Find where the given text appears and provide that cell's center as (x, y) coordinate. 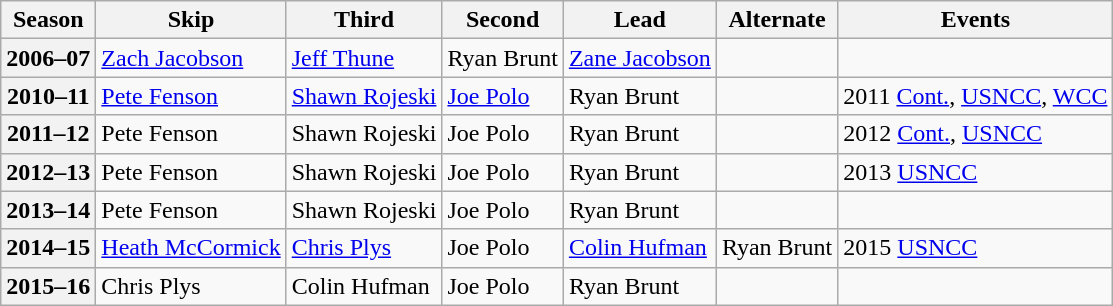
2012–13 (48, 172)
2010–11 (48, 96)
Second (502, 20)
2011 Cont., USNCC, WCC (976, 96)
Alternate (776, 20)
2015 USNCC (976, 248)
Heath McCormick (191, 248)
Zach Jacobson (191, 58)
2015–16 (48, 286)
2006–07 (48, 58)
2013–14 (48, 210)
Zane Jacobson (640, 58)
2013 USNCC (976, 172)
Events (976, 20)
2014–15 (48, 248)
Skip (191, 20)
Jeff Thune (364, 58)
Lead (640, 20)
Third (364, 20)
Season (48, 20)
2012 Cont., USNCC (976, 134)
2011–12 (48, 134)
